Output the (X, Y) coordinate of the center of the cell containing the given text.  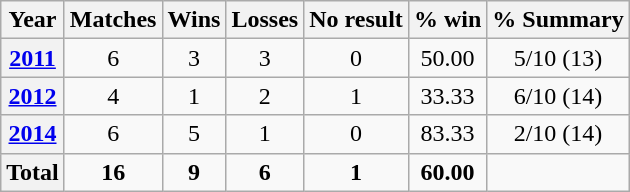
No result (356, 20)
2/10 (14) (558, 134)
Year (33, 20)
2011 (33, 58)
2014 (33, 134)
6/10 (14) (558, 96)
% Summary (558, 20)
Losses (265, 20)
2012 (33, 96)
50.00 (447, 58)
5 (194, 134)
Wins (194, 20)
Matches (113, 20)
5/10 (13) (558, 58)
83.33 (447, 134)
33.33 (447, 96)
2 (265, 96)
Total (33, 172)
60.00 (447, 172)
9 (194, 172)
% win (447, 20)
16 (113, 172)
4 (113, 96)
